Scan for the cell matching the given text and deliver its [x, y] coordinate at center. 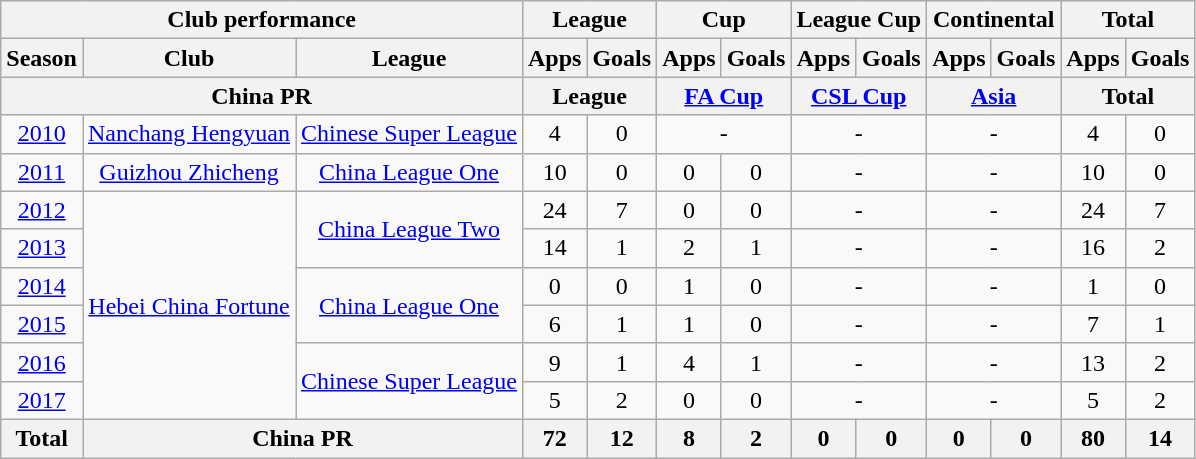
Cup [724, 20]
FA Cup [724, 96]
12 [622, 438]
16 [1093, 248]
Guizhou Zhicheng [188, 172]
League Cup [859, 20]
13 [1093, 362]
6 [554, 324]
2012 [42, 210]
2013 [42, 248]
2011 [42, 172]
2010 [42, 134]
Nanchang Hengyuan [188, 134]
2016 [42, 362]
Continental [994, 20]
2017 [42, 400]
Hebei China Fortune [188, 305]
CSL Cup [859, 96]
Asia [994, 96]
8 [689, 438]
China League Two [410, 229]
Club [188, 58]
2014 [42, 286]
Club performance [262, 20]
2015 [42, 324]
9 [554, 362]
80 [1093, 438]
Season [42, 58]
72 [554, 438]
